Return the (X, Y) coordinate for the center point of the cell that contains the specified text.  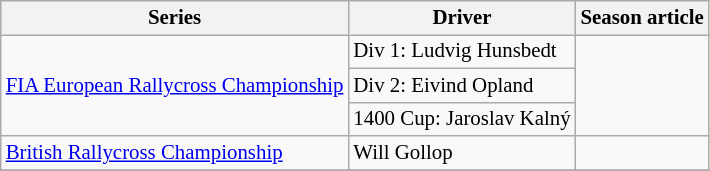
Season article (642, 18)
Will Gollop (462, 153)
Div 2: Eivind Opland (462, 85)
Div 1: Ludvig Hunsbedt (462, 51)
FIA European Rallycross Championship (175, 85)
British Rallycross Championship (175, 153)
1400 Cup: Jaroslav Kalný (462, 119)
Series (175, 18)
Driver (462, 18)
